Capture the cell that displays the provided text and extract its [x, y] central coordinate. 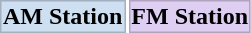
FM Station [190, 16]
AM Station [62, 16]
